Locate the cell with the specified text and output its [x, y] center coordinate. 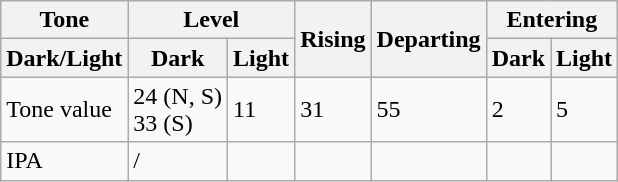
/ [178, 161]
Tone value [64, 110]
Dark/Light [64, 58]
11 [262, 110]
Rising [333, 39]
31 [333, 110]
Departing [428, 39]
Level [212, 20]
2 [518, 110]
Entering [552, 20]
IPA [64, 161]
55 [428, 110]
Tone [64, 20]
24 (N, S) 33 (S) [178, 110]
5 [584, 110]
